Output the [X, Y] coordinate of the center of the cell containing the given text.  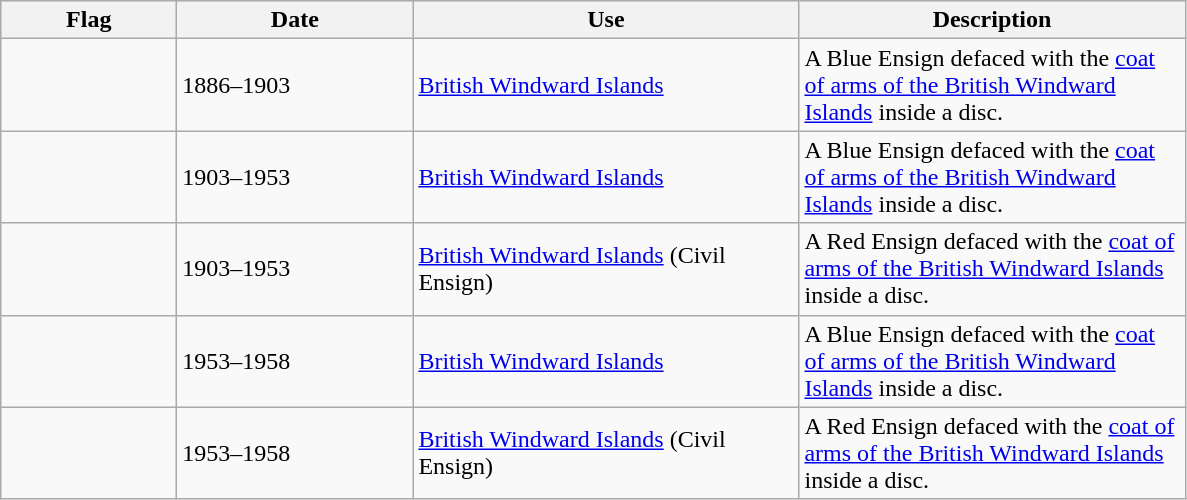
Description [992, 20]
Flag [89, 20]
Use [606, 20]
Date [295, 20]
1886–1903 [295, 85]
